Determine the [X, Y] coordinate at the center of the cell enclosing the given text.  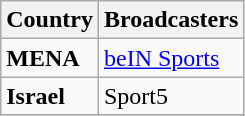
MENA [50, 58]
Israel [50, 96]
Sport5 [170, 96]
Broadcasters [170, 20]
beIN Sports [170, 58]
Country [50, 20]
